Determine the (x, y) coordinate at the center of the cell enclosing the given text.  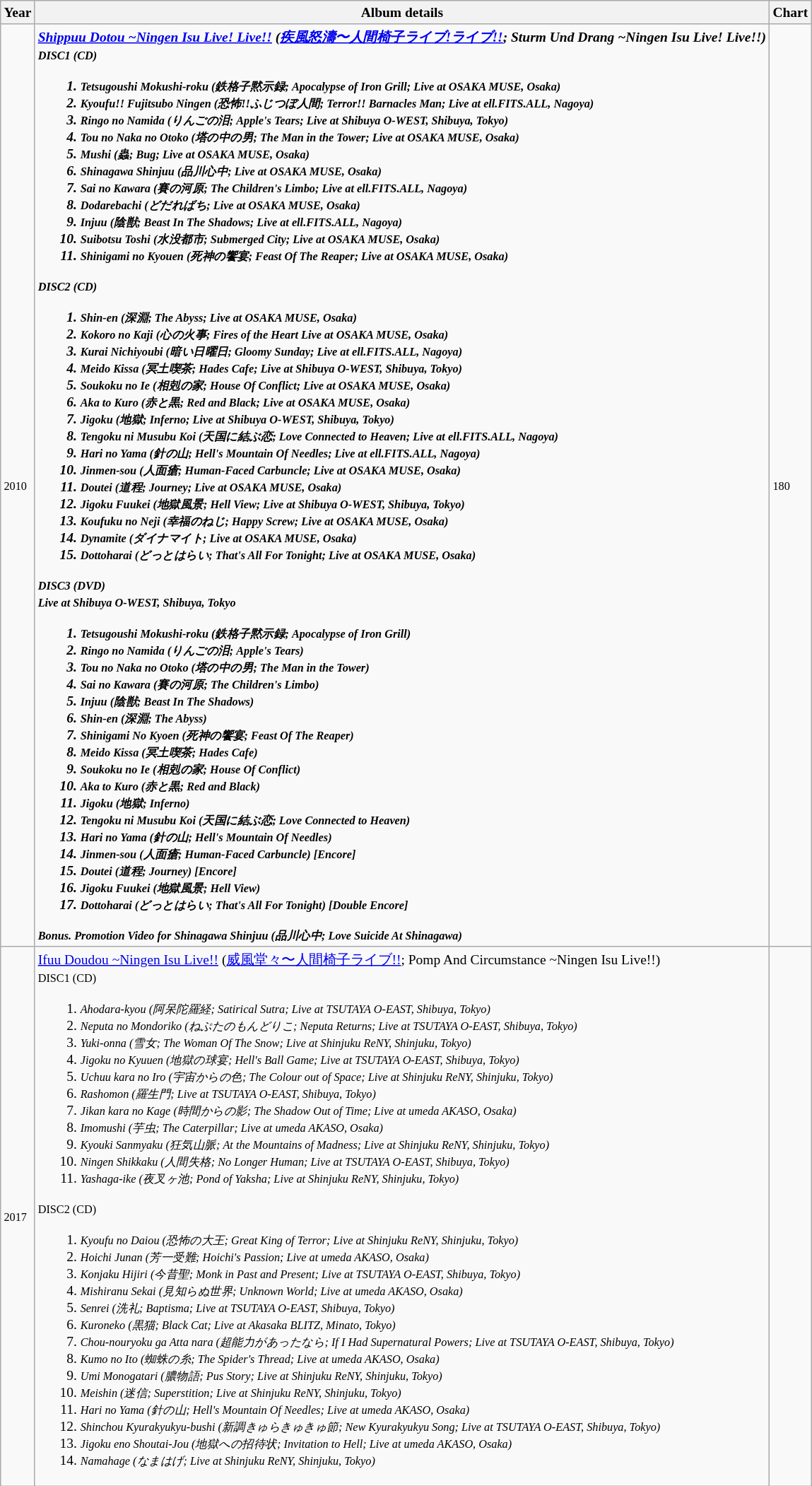
2017 (18, 1216)
Album details (402, 13)
Chart (790, 13)
Year (18, 13)
180 (790, 485)
2010 (18, 485)
